Return the [x, y] coordinate for the center point of the cell that contains the specified text.  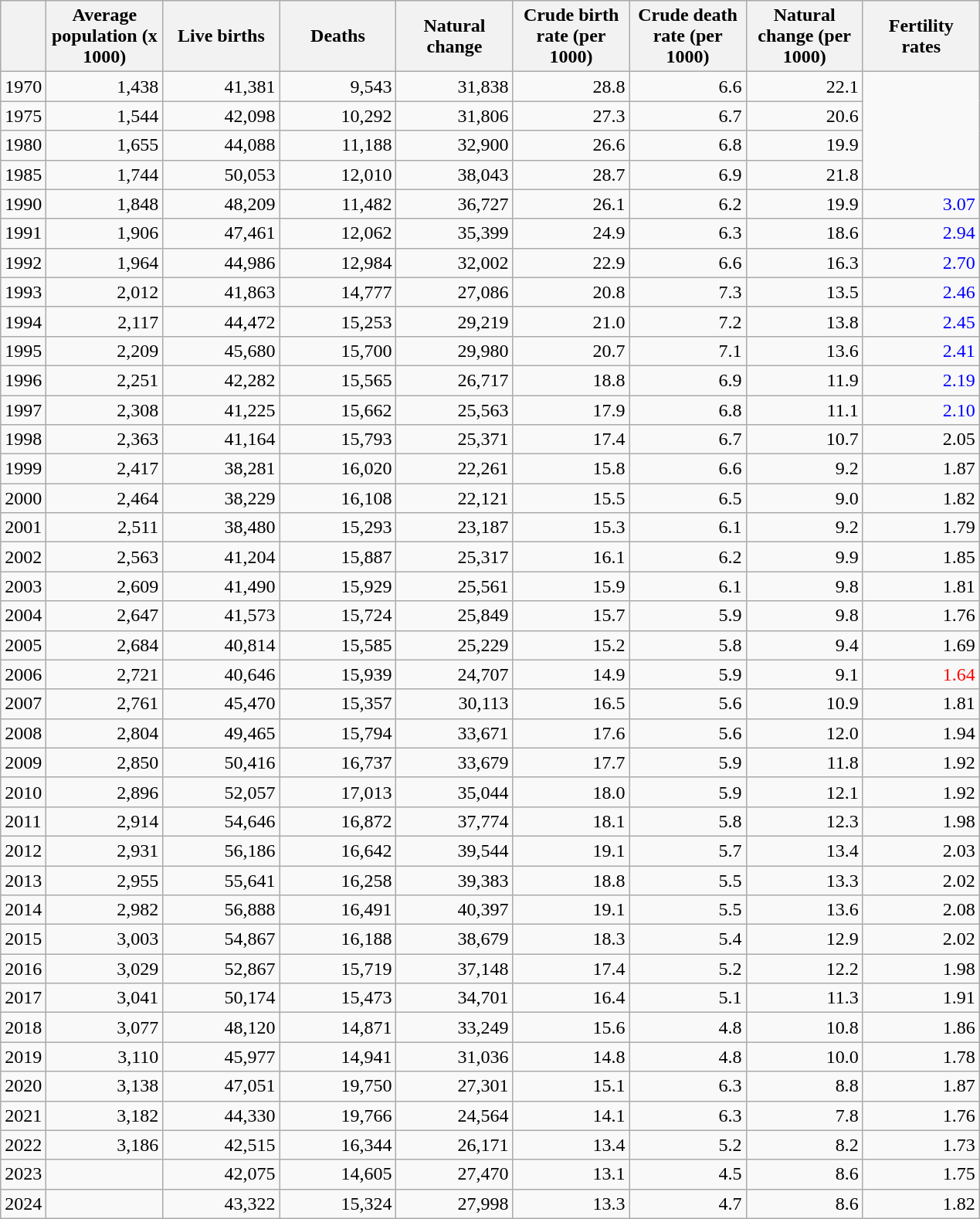
18.3 [571, 939]
41,225 [221, 410]
12.1 [805, 792]
Natural change (per 1000) [805, 36]
17.9 [571, 410]
1.94 [921, 733]
33,679 [454, 762]
2010 [23, 792]
24.9 [571, 233]
9.9 [805, 557]
40,646 [221, 674]
1993 [23, 292]
2008 [23, 733]
3,110 [105, 1057]
11,482 [338, 204]
24,564 [454, 1115]
17.7 [571, 762]
2024 [23, 1204]
37,148 [454, 969]
1.73 [921, 1145]
2018 [23, 1027]
25,849 [454, 616]
15,887 [338, 557]
15.9 [571, 586]
2.10 [921, 410]
39,383 [454, 880]
2000 [23, 498]
3,003 [105, 939]
43,322 [221, 1204]
26,171 [454, 1145]
14.8 [571, 1057]
2,914 [105, 821]
10,292 [338, 116]
16.1 [571, 557]
8.2 [805, 1145]
2,417 [105, 469]
2023 [23, 1174]
40,814 [221, 645]
15.2 [571, 645]
16,491 [338, 910]
16.4 [571, 998]
25,563 [454, 410]
14,605 [338, 1174]
2011 [23, 821]
50,053 [221, 175]
16,344 [338, 1145]
3,041 [105, 998]
26.1 [571, 204]
16,737 [338, 762]
39,544 [454, 851]
1992 [23, 263]
14.1 [571, 1115]
41,164 [221, 440]
2.41 [921, 351]
47,461 [221, 233]
5.1 [687, 998]
12,010 [338, 175]
41,863 [221, 292]
18.6 [805, 233]
14.9 [571, 674]
2,761 [105, 704]
15.6 [571, 1027]
1994 [23, 321]
3.07 [921, 204]
Average population (x 1000) [105, 36]
2,850 [105, 762]
1999 [23, 469]
3,077 [105, 1027]
2,511 [105, 528]
13.8 [805, 321]
14,871 [338, 1027]
27,998 [454, 1204]
11.8 [805, 762]
13.1 [571, 1174]
7.3 [687, 292]
52,867 [221, 969]
15,939 [338, 674]
Live births [221, 36]
2,684 [105, 645]
15,357 [338, 704]
19,750 [338, 1086]
17,013 [338, 792]
2004 [23, 616]
2.46 [921, 292]
3,182 [105, 1115]
2020 [23, 1086]
40,397 [454, 910]
15.5 [571, 498]
2019 [23, 1057]
1996 [23, 380]
42,098 [221, 116]
31,036 [454, 1057]
30,113 [454, 704]
31,806 [454, 116]
34,701 [454, 998]
2.03 [921, 851]
47,051 [221, 1086]
2002 [23, 557]
1,438 [105, 87]
2,896 [105, 792]
12,062 [338, 233]
11.9 [805, 380]
2001 [23, 528]
50,174 [221, 998]
1,744 [105, 175]
16,258 [338, 880]
9.0 [805, 498]
2,251 [105, 380]
9.1 [805, 674]
1,655 [105, 145]
1.75 [921, 1174]
21.0 [571, 321]
1997 [23, 410]
7.8 [805, 1115]
2005 [23, 645]
33,671 [454, 733]
41,573 [221, 616]
12.0 [805, 733]
17.6 [571, 733]
48,120 [221, 1027]
2015 [23, 939]
15,473 [338, 998]
38,480 [221, 528]
26,717 [454, 380]
Deaths [338, 36]
36,727 [454, 204]
48,209 [221, 204]
21.8 [805, 175]
35,399 [454, 233]
2.19 [921, 380]
42,282 [221, 380]
2,804 [105, 733]
4.7 [687, 1204]
2022 [23, 1145]
15,794 [338, 733]
25,561 [454, 586]
15,929 [338, 586]
2.45 [921, 321]
2,955 [105, 880]
1980 [23, 145]
1.64 [921, 674]
31,838 [454, 87]
2007 [23, 704]
2,117 [105, 321]
10.7 [805, 440]
2,363 [105, 440]
45,470 [221, 704]
1998 [23, 440]
1,964 [105, 263]
16,108 [338, 498]
27,301 [454, 1086]
2,982 [105, 910]
1970 [23, 87]
23,187 [454, 528]
29,219 [454, 321]
Crude death rate (per 1000) [687, 36]
16.5 [571, 704]
15,719 [338, 969]
2014 [23, 910]
2,308 [105, 410]
2,464 [105, 498]
15,724 [338, 616]
2,647 [105, 616]
52,057 [221, 792]
Fertility rates [921, 36]
2,012 [105, 292]
Crude birth rate (per 1000) [571, 36]
28.7 [571, 175]
14,777 [338, 292]
12,984 [338, 263]
22,121 [454, 498]
7.2 [687, 321]
1.69 [921, 645]
2006 [23, 674]
27,086 [454, 292]
41,381 [221, 87]
15.3 [571, 528]
10.8 [805, 1027]
16,188 [338, 939]
2.70 [921, 263]
5.4 [687, 939]
1990 [23, 204]
28.8 [571, 87]
12.2 [805, 969]
41,490 [221, 586]
2,609 [105, 586]
32,900 [454, 145]
54,867 [221, 939]
54,646 [221, 821]
24,707 [454, 674]
12.9 [805, 939]
4.5 [687, 1174]
19,766 [338, 1115]
38,229 [221, 498]
44,986 [221, 263]
44,472 [221, 321]
44,330 [221, 1115]
1.85 [921, 557]
1,544 [105, 116]
2.08 [921, 910]
2.94 [921, 233]
55,641 [221, 880]
9.4 [805, 645]
15,662 [338, 410]
1.78 [921, 1057]
1991 [23, 233]
49,465 [221, 733]
11.3 [805, 998]
2016 [23, 969]
27.3 [571, 116]
15,565 [338, 380]
2,563 [105, 557]
2,209 [105, 351]
15,324 [338, 1204]
22.1 [805, 87]
1.86 [921, 1027]
15.1 [571, 1086]
10.9 [805, 704]
38,281 [221, 469]
29,980 [454, 351]
37,774 [454, 821]
13.5 [805, 292]
2017 [23, 998]
42,515 [221, 1145]
32,002 [454, 263]
45,977 [221, 1057]
7.1 [687, 351]
18.0 [571, 792]
45,680 [221, 351]
1985 [23, 175]
26.6 [571, 145]
22.9 [571, 263]
3,186 [105, 1145]
3,029 [105, 969]
22,261 [454, 469]
18.1 [571, 821]
2021 [23, 1115]
27,470 [454, 1174]
25,317 [454, 557]
10.0 [805, 1057]
15,700 [338, 351]
44,088 [221, 145]
20.6 [805, 116]
5.7 [687, 851]
2,931 [105, 851]
41,204 [221, 557]
1,906 [105, 233]
2009 [23, 762]
20.7 [571, 351]
11,188 [338, 145]
56,888 [221, 910]
8.8 [805, 1086]
2013 [23, 880]
16,020 [338, 469]
2,721 [105, 674]
6.5 [687, 498]
9,543 [338, 87]
2012 [23, 851]
15,585 [338, 645]
50,416 [221, 762]
15,293 [338, 528]
1995 [23, 351]
3,138 [105, 1086]
11.1 [805, 410]
33,249 [454, 1027]
2.05 [921, 440]
1.91 [921, 998]
56,186 [221, 851]
25,371 [454, 440]
38,043 [454, 175]
38,679 [454, 939]
1975 [23, 116]
16.3 [805, 263]
15,793 [338, 440]
Natural change [454, 36]
42,075 [221, 1174]
16,872 [338, 821]
15.7 [571, 616]
16,642 [338, 851]
14,941 [338, 1057]
35,044 [454, 792]
12.3 [805, 821]
25,229 [454, 645]
1.79 [921, 528]
15.8 [571, 469]
1,848 [105, 204]
15,253 [338, 321]
20.8 [571, 292]
2003 [23, 586]
